Pinpoint the cell where the given text exists, returning its [X, Y] midpoint coordinate. 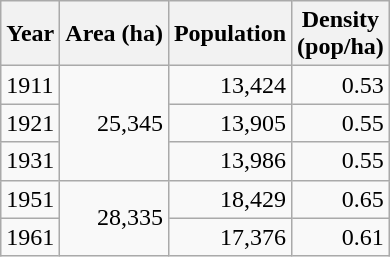
1961 [30, 237]
Year [30, 34]
1931 [30, 161]
0.61 [341, 237]
1911 [30, 85]
28,335 [114, 218]
17,376 [230, 237]
1921 [30, 123]
25,345 [114, 123]
18,429 [230, 199]
13,986 [230, 161]
1951 [30, 199]
13,905 [230, 123]
0.65 [341, 199]
Population [230, 34]
Area (ha) [114, 34]
13,424 [230, 85]
0.53 [341, 85]
Density(pop/ha) [341, 34]
